Scan for the cell matching the given text and deliver its [x, y] coordinate at center. 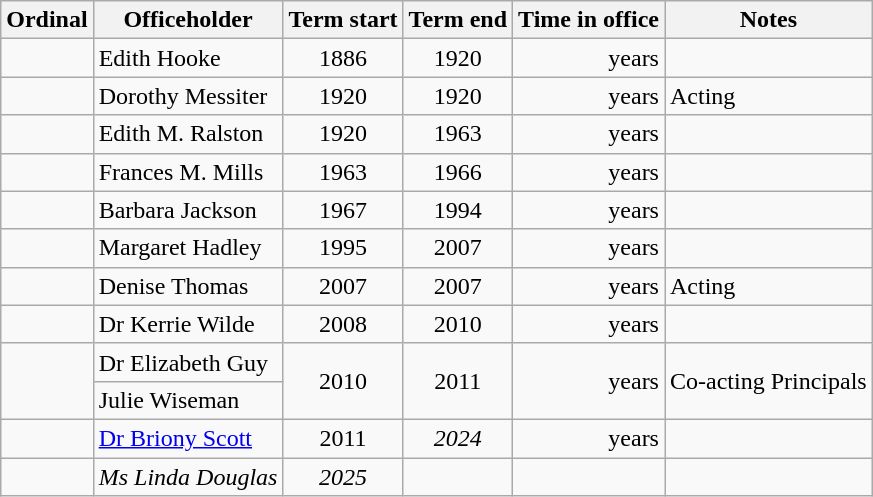
Barbara Jackson [188, 210]
1967 [343, 210]
2024 [458, 438]
1966 [458, 172]
Edith M. Ralston [188, 134]
Dorothy Messiter [188, 96]
Dr Kerrie Wilde [188, 324]
Dr Elizabeth Guy [188, 362]
1886 [343, 58]
1995 [343, 248]
Edith Hooke [188, 58]
Notes [768, 20]
Denise Thomas [188, 286]
1994 [458, 210]
Co-acting Principals [768, 381]
Margaret Hadley [188, 248]
2008 [343, 324]
Julie Wiseman [188, 400]
Ms Linda Douglas [188, 477]
Time in office [589, 20]
Ordinal [47, 20]
Officeholder [188, 20]
Term start [343, 20]
Dr Briony Scott [188, 438]
Frances M. Mills [188, 172]
Term end [458, 20]
2025 [343, 477]
